Return the [x, y] coordinate for the center point of the cell that contains the specified text.  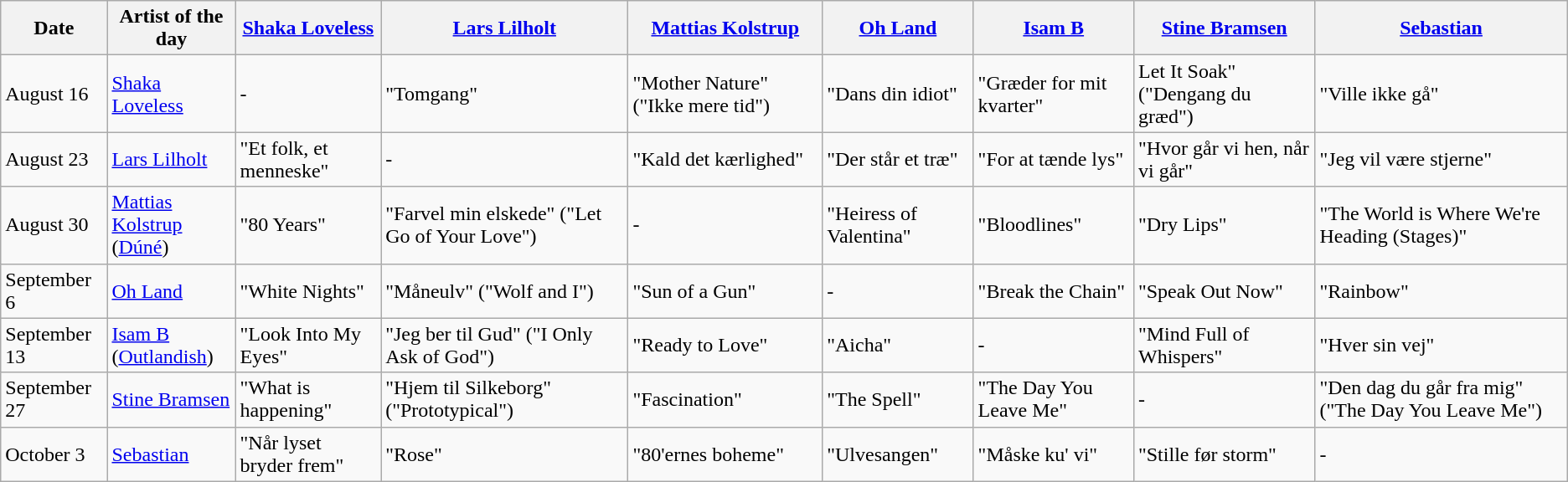
"Måske ku' vi" [1054, 454]
September 6 [54, 291]
Artist of the day [171, 28]
August 23 [54, 159]
"Den dag du går fra mig" ("The Day You Leave Me") [1441, 400]
"Stille før storm" [1225, 454]
"The World is Where We're Heading (Stages)" [1441, 225]
"Hver sin vej" [1441, 345]
"Speak Out Now" [1225, 291]
August 16 [54, 94]
Mattias Kolstrup(Dúné) [171, 225]
Isam B [1054, 28]
"Kald det kærlighed" [725, 159]
"Mother Nature" ("Ikke mere tid") [725, 94]
"Dry Lips" [1225, 225]
August 30 [54, 225]
"Farvel min elskede" ("Let Go of Your Love") [504, 225]
"Jeg ber til Gud" ("I Only Ask of God") [504, 345]
"The Spell" [898, 400]
"White Nights" [308, 291]
"Ville ikke gå" [1441, 94]
September 13 [54, 345]
"80'ernes boheme" [725, 454]
"What is happening" [308, 400]
"Ulvesangen" [898, 454]
"Rainbow" [1441, 291]
"Hvor går vi hen, når vi går" [1225, 159]
October 3 [54, 454]
"Måneulv" ("Wolf and I") [504, 291]
"Rose" [504, 454]
Let It Soak" ("Dengang du græd") [1225, 94]
"Heiress of Valentina" [898, 225]
"Der står et træ" [898, 159]
"Når lyset bryder frem" [308, 454]
"Break the Chain" [1054, 291]
"Et folk, et menneske" [308, 159]
"The Day You Leave Me" [1054, 400]
"Fascination" [725, 400]
September 27 [54, 400]
"Dans din idiot" [898, 94]
"Ready to Love" [725, 345]
Mattias Kolstrup [725, 28]
"Look Into My Eyes" [308, 345]
"Bloodlines" [1054, 225]
"Jeg vil være stjerne" [1441, 159]
"For at tænde lys" [1054, 159]
"Aicha" [898, 345]
Isam B(Outlandish) [171, 345]
"80 Years" [308, 225]
"Sun of a Gun" [725, 291]
Date [54, 28]
"Mind Full of Whispers" [1225, 345]
"Hjem til Silkeborg" ("Prototypical") [504, 400]
"Græder for mit kvarter" [1054, 94]
"Tomgang" [504, 94]
